Determine the (x, y) coordinate at the center of the cell enclosing the given text.  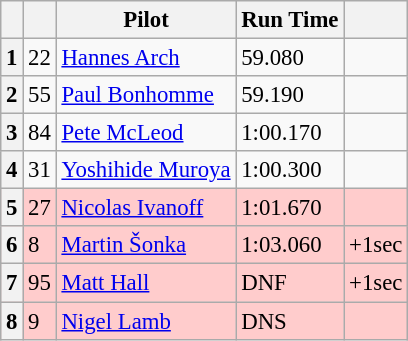
1:00.300 (290, 170)
DNF (290, 283)
6 (12, 245)
7 (12, 283)
Yoshihide Muroya (146, 170)
31 (40, 170)
Hannes Arch (146, 58)
Run Time (290, 20)
Nigel Lamb (146, 321)
Paul Bonhomme (146, 95)
84 (40, 133)
2 (12, 95)
4 (12, 170)
59.190 (290, 95)
9 (40, 321)
1:01.670 (290, 208)
1:00.170 (290, 133)
DNS (290, 321)
Nicolas Ivanoff (146, 208)
27 (40, 208)
Pete McLeod (146, 133)
95 (40, 283)
59.080 (290, 58)
55 (40, 95)
1:03.060 (290, 245)
1 (12, 58)
Martin Šonka (146, 245)
Pilot (146, 20)
22 (40, 58)
5 (12, 208)
Matt Hall (146, 283)
3 (12, 133)
